Find where the given text appears and provide that cell's center as [X, Y] coordinate. 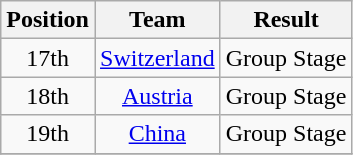
Switzerland [157, 58]
18th [48, 96]
Position [48, 20]
19th [48, 134]
Result [286, 20]
Austria [157, 96]
17th [48, 58]
Team [157, 20]
China [157, 134]
